Detect which cell encompasses the target text, then output its (x, y) center coordinate. 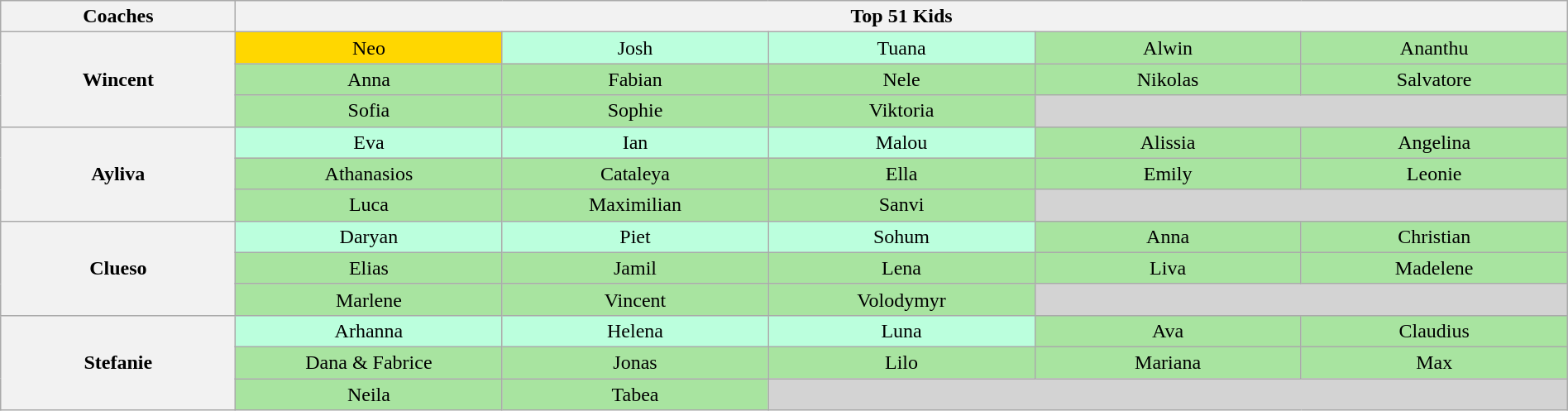
Ian (635, 142)
Volodymyr (901, 299)
Vincent (635, 299)
Jonas (635, 362)
Top 51 Kids (901, 17)
Wincent (118, 79)
Angelina (1434, 142)
Clueso (118, 268)
Helena (635, 331)
Salvatore (1434, 79)
Eva (369, 142)
Emily (1168, 174)
Sohum (901, 237)
Alwin (1168, 48)
Neila (369, 394)
Max (1434, 362)
Ayliva (118, 174)
Tabea (635, 394)
Ella (901, 174)
Christian (1434, 237)
Claudius (1434, 331)
Liva (1168, 268)
Alissia (1168, 142)
Athanasios (369, 174)
Ananthu (1434, 48)
Luca (369, 205)
Leonie (1434, 174)
Lena (901, 268)
Neo (369, 48)
Piet (635, 237)
Fabian (635, 79)
Mariana (1168, 362)
Elias (369, 268)
Daryan (369, 237)
Marlene (369, 299)
Nikolas (1168, 79)
Viktoria (901, 111)
Coaches (118, 17)
Stefanie (118, 362)
Lilo (901, 362)
Jamil (635, 268)
Dana & Fabrice (369, 362)
Arhanna (369, 331)
Luna (901, 331)
Tuana (901, 48)
Sophie (635, 111)
Sofia (369, 111)
Ava (1168, 331)
Maximilian (635, 205)
Sanvi (901, 205)
Malou (901, 142)
Josh (635, 48)
Nele (901, 79)
Cataleya (635, 174)
Madelene (1434, 268)
